Output the (x, y) coordinate of the center of the cell containing the given text.  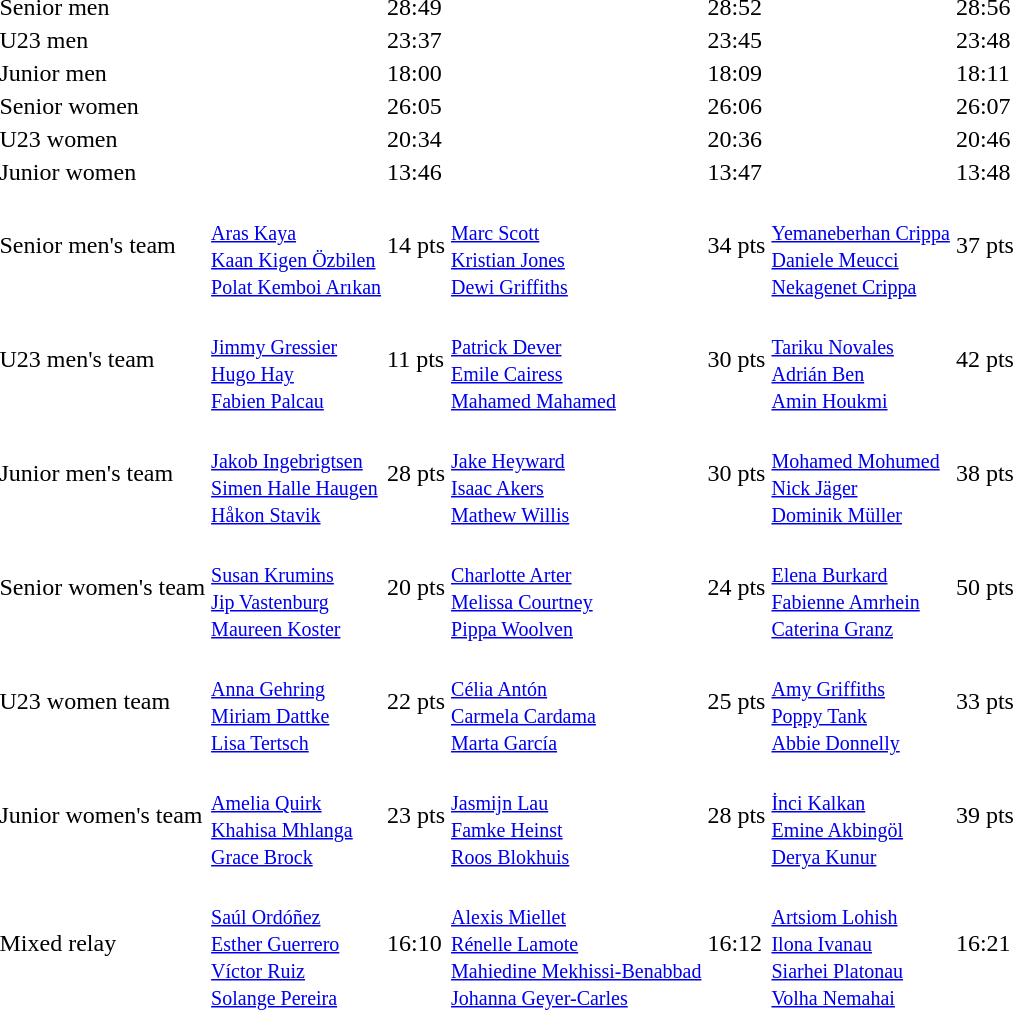
20:34 (416, 139)
Anna GehringMiriam DattkeLisa Tertsch (296, 702)
Susan KruminsJip VastenburgMaureen Koster (296, 588)
Patrick DeverEmile CairessMahamed Mahamed (576, 360)
25 pts (736, 702)
23:37 (416, 40)
26:05 (416, 106)
Jakob IngebrigtsenSimen Halle HaugenHåkon Stavik (296, 474)
20 pts (416, 588)
23:45 (736, 40)
Elena BurkardFabienne AmrheinCaterina Granz (860, 588)
Marc ScottKristian JonesDewi Griffiths (576, 246)
14 pts (416, 246)
Jimmy GressierHugo HayFabien Palcau (296, 360)
22 pts (416, 702)
Yemaneberhan CrippaDaniele MeucciNekagenet Crippa (860, 246)
13:47 (736, 172)
Mohamed MohumedNick JägerDominik Müller (860, 474)
13:46 (416, 172)
20:36 (736, 139)
Amelia QuirkKhahisa MhlangaGrace Brock (296, 816)
Amy GriffithsPoppy TankAbbie Donnelly (860, 702)
26:06 (736, 106)
Jasmijn LauFamke HeinstRoos Blokhuis (576, 816)
Aras KayaKaan Kigen ÖzbilenPolat Kemboi Arıkan (296, 246)
24 pts (736, 588)
18:09 (736, 73)
11 pts (416, 360)
34 pts (736, 246)
İnci KalkanEmine AkbingölDerya Kunur (860, 816)
23 pts (416, 816)
18:00 (416, 73)
Célia AntónCarmela CardamaMarta García (576, 702)
Charlotte ArterMelissa CourtneyPippa Woolven (576, 588)
Jake HeywardIsaac AkersMathew Willis (576, 474)
Tariku NovalesAdrián BenAmin Houkmi (860, 360)
